Find where the given text appears and provide that cell's center as (X, Y) coordinate. 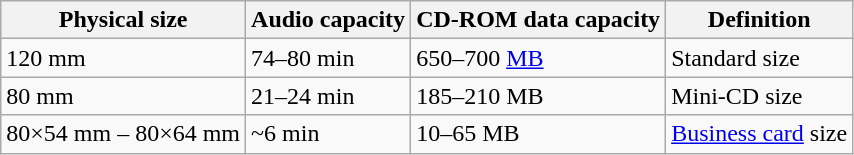
CD-ROM data capacity (538, 20)
185–210 MB (538, 96)
~6 min (328, 134)
Standard size (760, 58)
Business card size (760, 134)
10–65 MB (538, 134)
80 mm (124, 96)
80×54 mm – 80×64 mm (124, 134)
Physical size (124, 20)
Definition (760, 20)
Mini-CD size (760, 96)
650–700 MB (538, 58)
74–80 min (328, 58)
120 mm (124, 58)
Audio capacity (328, 20)
21–24 min (328, 96)
